Output the (x, y) coordinate of the center of the cell containing the given text.  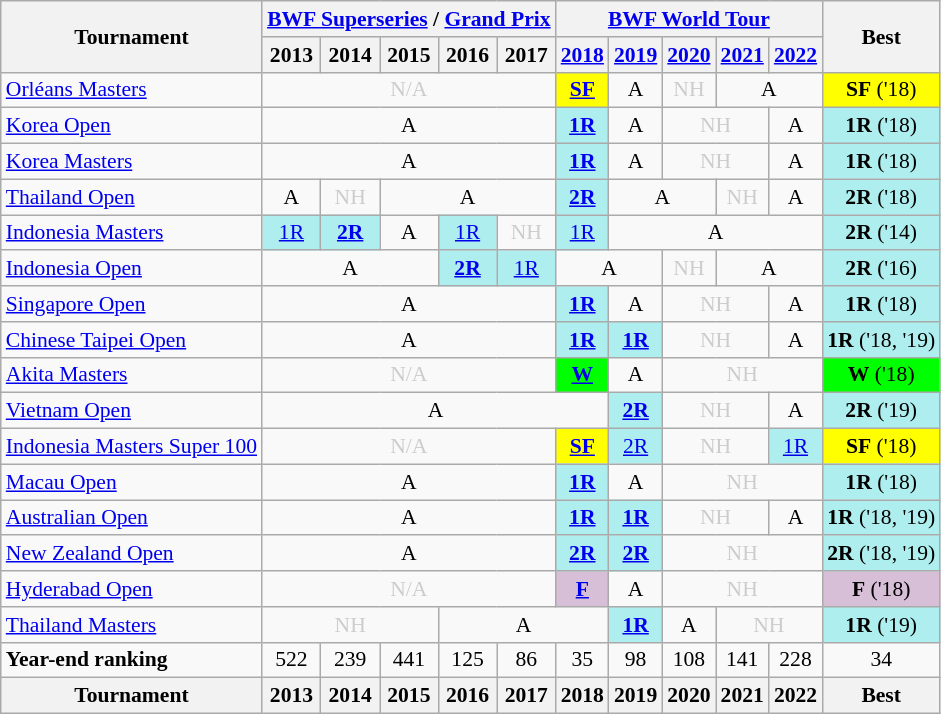
W (582, 375)
Akita Masters (132, 375)
2R ('16) (881, 269)
F ('18) (881, 589)
Korea Masters (132, 162)
522 (292, 660)
98 (636, 660)
125 (468, 660)
108 (688, 660)
441 (410, 660)
141 (742, 660)
Hyderabad Open (132, 589)
Thailand Open (132, 197)
Australian Open (132, 518)
W ('18) (881, 375)
2R ('14) (881, 233)
Indonesia Masters Super 100 (132, 447)
New Zealand Open (132, 554)
35 (582, 660)
Year-end ranking (132, 660)
2R ('18, '19) (881, 554)
Singapore Open (132, 304)
2R ('18) (881, 197)
Chinese Taipei Open (132, 340)
Korea Open (132, 126)
F (582, 589)
2R ('19) (881, 411)
Orléans Masters (132, 90)
86 (526, 660)
Indonesia Open (132, 269)
239 (350, 660)
Vietnam Open (132, 411)
1R ('19) (881, 625)
BWF World Tour (689, 19)
Macau Open (132, 482)
Indonesia Masters (132, 233)
Thailand Masters (132, 625)
BWF Superseries / Grand Prix (409, 19)
34 (881, 660)
228 (796, 660)
